Scan for the cell matching the given text and deliver its [x, y] coordinate at center. 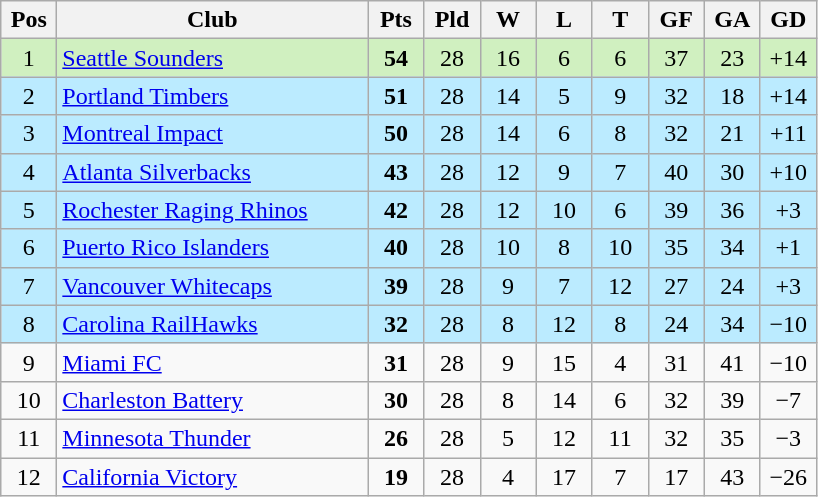
26 [396, 438]
16 [508, 58]
50 [396, 134]
GF [676, 20]
Pos [29, 20]
15 [564, 362]
1 [29, 58]
−3 [788, 438]
23 [732, 58]
Pts [396, 20]
Seattle Sounders [212, 58]
19 [396, 477]
Charleston Battery [212, 400]
Puerto Rico Islanders [212, 248]
18 [732, 96]
Vancouver Whitecaps [212, 286]
−7 [788, 400]
W [508, 20]
21 [732, 134]
Rochester Raging Rhinos [212, 210]
−26 [788, 477]
T [620, 20]
2 [29, 96]
36 [732, 210]
L [564, 20]
Club [212, 20]
Montreal Impact [212, 134]
Pld [452, 20]
54 [396, 58]
41 [732, 362]
51 [396, 96]
27 [676, 286]
37 [676, 58]
+1 [788, 248]
42 [396, 210]
California Victory [212, 477]
+10 [788, 172]
Carolina RailHawks [212, 324]
Minnesota Thunder [212, 438]
Portland Timbers [212, 96]
GA [732, 20]
+11 [788, 134]
GD [788, 20]
3 [29, 134]
Atlanta Silverbacks [212, 172]
Miami FC [212, 362]
